Scan for the cell matching the given text and deliver its [x, y] coordinate at center. 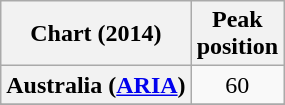
Australia (ARIA) [96, 85]
60 [237, 85]
Chart (2014) [96, 34]
Peakposition [237, 34]
